Identify which cell holds the provided text, then report its (x, y) central coordinate. 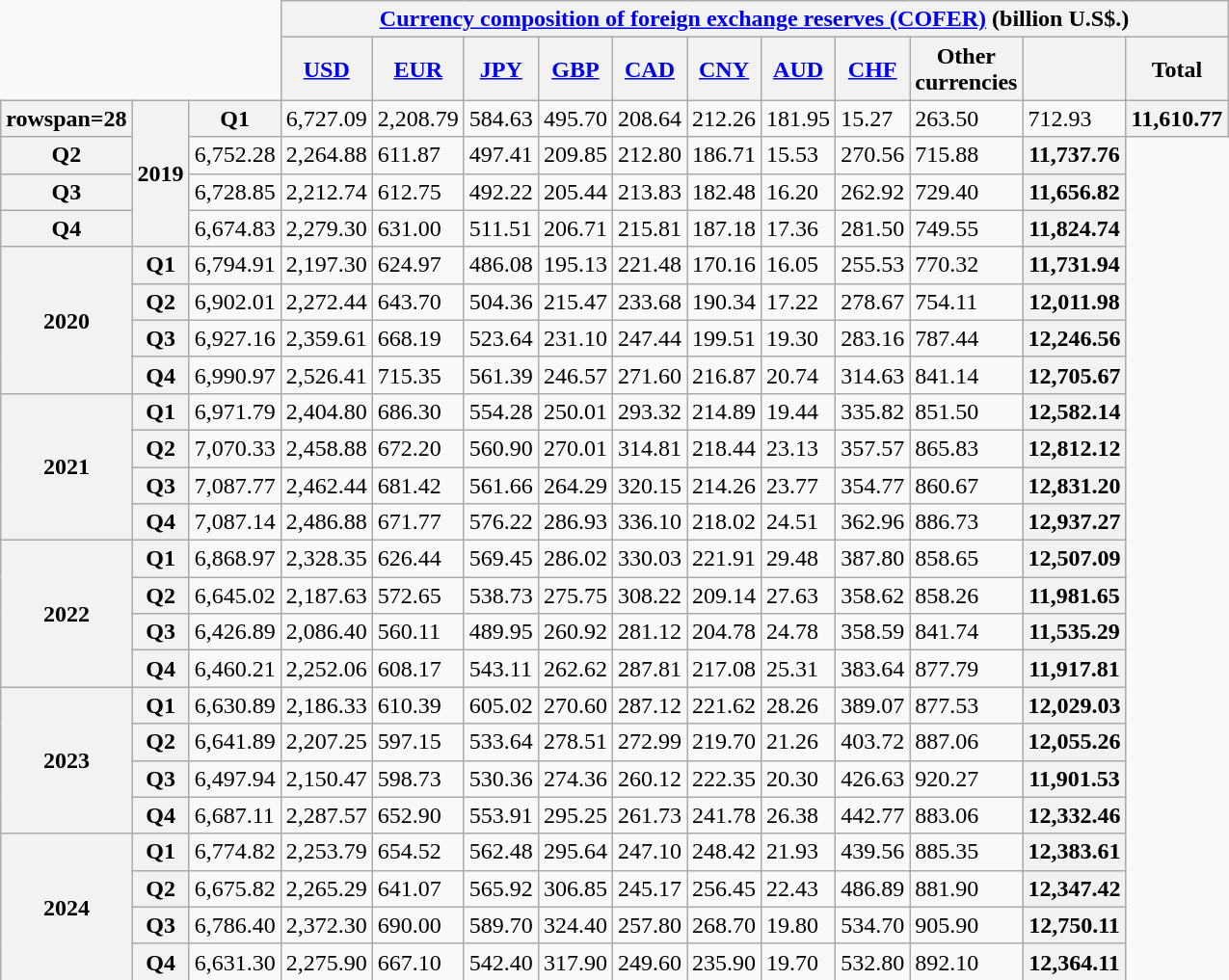
690.00 (418, 925)
626.44 (418, 559)
403.72 (873, 742)
2,328.35 (326, 559)
6,426.89 (235, 632)
565.92 (501, 888)
671.77 (418, 522)
6,641.89 (235, 742)
187.18 (725, 228)
362.96 (873, 522)
654.52 (418, 852)
221.48 (650, 265)
12,507.09 (1074, 559)
218.44 (725, 448)
542.40 (501, 962)
631.00 (418, 228)
2,404.80 (326, 411)
12,937.27 (1074, 522)
320.15 (650, 485)
877.79 (966, 669)
222.35 (725, 779)
881.90 (966, 888)
181.95 (798, 119)
358.62 (873, 596)
2020 (67, 320)
12,705.67 (1074, 375)
715.35 (418, 375)
204.78 (725, 632)
15.27 (873, 119)
25.31 (798, 669)
182.48 (725, 192)
12,364.11 (1074, 962)
212.80 (650, 155)
534.70 (873, 925)
6,786.40 (235, 925)
11,737.76 (1074, 155)
389.07 (873, 705)
543.11 (501, 669)
6,794.91 (235, 265)
11,981.65 (1074, 596)
877.53 (966, 705)
246.57 (574, 375)
19.44 (798, 411)
612.75 (418, 192)
12,812.12 (1074, 448)
598.73 (418, 779)
2,275.90 (326, 962)
19.80 (798, 925)
576.22 (501, 522)
489.95 (501, 632)
6,687.11 (235, 815)
216.87 (725, 375)
263.50 (966, 119)
245.17 (650, 888)
442.77 (873, 815)
554.28 (501, 411)
219.70 (725, 742)
268.70 (725, 925)
295.64 (574, 852)
324.40 (574, 925)
287.81 (650, 669)
270.56 (873, 155)
12,332.46 (1074, 815)
12,582.14 (1074, 411)
260.92 (574, 632)
608.17 (418, 669)
358.59 (873, 632)
860.67 (966, 485)
885.35 (966, 852)
12,011.98 (1074, 302)
17.36 (798, 228)
504.36 (501, 302)
6,630.89 (235, 705)
262.62 (574, 669)
330.03 (650, 559)
281.12 (650, 632)
GBP (574, 69)
275.75 (574, 596)
2,359.61 (326, 338)
17.22 (798, 302)
286.93 (574, 522)
865.83 (966, 448)
560.11 (418, 632)
22.43 (798, 888)
CHF (873, 69)
26.38 (798, 815)
293.32 (650, 411)
rowspan=28 (67, 119)
11,610.77 (1177, 119)
486.08 (501, 265)
2,212.74 (326, 192)
6,752.28 (235, 155)
11,731.94 (1074, 265)
190.34 (725, 302)
2019 (160, 173)
EUR (418, 69)
23.13 (798, 448)
248.42 (725, 852)
20.74 (798, 375)
12,029.03 (1074, 705)
668.19 (418, 338)
21.93 (798, 852)
24.51 (798, 522)
6,971.79 (235, 411)
11,824.74 (1074, 228)
886.73 (966, 522)
247.44 (650, 338)
892.10 (966, 962)
23.77 (798, 485)
624.97 (418, 265)
2023 (67, 760)
729.40 (966, 192)
199.51 (725, 338)
241.78 (725, 815)
2,187.63 (326, 596)
186.71 (725, 155)
6,728.85 (235, 192)
Othercurrencies (966, 69)
11,656.82 (1074, 192)
Currency composition of foreign exchange reserves (COFER) (billion U.S$.) (754, 19)
770.32 (966, 265)
209.14 (725, 596)
261.73 (650, 815)
195.13 (574, 265)
27.63 (798, 596)
15.53 (798, 155)
11,535.29 (1074, 632)
561.39 (501, 375)
12,055.26 (1074, 742)
USD (326, 69)
7,087.77 (235, 485)
221.91 (725, 559)
2,264.88 (326, 155)
283.16 (873, 338)
561.66 (501, 485)
883.06 (966, 815)
2,526.41 (326, 375)
712.93 (1074, 119)
2,208.79 (418, 119)
CNY (725, 69)
486.89 (873, 888)
2,086.40 (326, 632)
354.77 (873, 485)
317.90 (574, 962)
597.15 (418, 742)
532.80 (873, 962)
19.30 (798, 338)
JPY (501, 69)
611.87 (418, 155)
170.16 (725, 265)
2,197.30 (326, 265)
560.90 (501, 448)
255.53 (873, 265)
206.71 (574, 228)
495.70 (574, 119)
278.67 (873, 302)
28.26 (798, 705)
749.55 (966, 228)
2021 (67, 466)
16.20 (798, 192)
212.26 (725, 119)
426.63 (873, 779)
841.74 (966, 632)
19.70 (798, 962)
2,458.88 (326, 448)
887.06 (966, 742)
2,462.44 (326, 485)
16.05 (798, 265)
572.65 (418, 596)
278.51 (574, 742)
383.64 (873, 669)
6,460.21 (235, 669)
2,265.29 (326, 888)
271.60 (650, 375)
208.64 (650, 119)
231.10 (574, 338)
6,727.09 (326, 119)
12,831.20 (1074, 485)
667.10 (418, 962)
851.50 (966, 411)
AUD (798, 69)
6,631.30 (235, 962)
787.44 (966, 338)
217.08 (725, 669)
686.30 (418, 411)
6,675.82 (235, 888)
264.29 (574, 485)
492.22 (501, 192)
214.89 (725, 411)
12,347.42 (1074, 888)
11,917.81 (1074, 669)
2,186.33 (326, 705)
233.68 (650, 302)
272.99 (650, 742)
Total (1177, 69)
2,287.57 (326, 815)
2,150.47 (326, 779)
209.85 (574, 155)
533.64 (501, 742)
306.85 (574, 888)
2024 (67, 907)
681.42 (418, 485)
497.41 (501, 155)
6,868.97 (235, 559)
281.50 (873, 228)
841.14 (966, 375)
6,774.82 (235, 852)
6,645.02 (235, 596)
262.92 (873, 192)
589.70 (501, 925)
214.26 (725, 485)
538.73 (501, 596)
357.57 (873, 448)
335.82 (873, 411)
29.48 (798, 559)
257.80 (650, 925)
247.10 (650, 852)
336.10 (650, 522)
270.01 (574, 448)
249.60 (650, 962)
221.62 (725, 705)
205.44 (574, 192)
858.26 (966, 596)
295.25 (574, 815)
218.02 (725, 522)
2022 (67, 614)
215.81 (650, 228)
652.90 (418, 815)
6,990.97 (235, 375)
11,901.53 (1074, 779)
2,372.30 (326, 925)
314.63 (873, 375)
20.30 (798, 779)
287.12 (650, 705)
270.60 (574, 705)
672.20 (418, 448)
569.45 (501, 559)
256.45 (725, 888)
641.07 (418, 888)
2,253.79 (326, 852)
286.02 (574, 559)
24.78 (798, 632)
235.90 (725, 962)
530.36 (501, 779)
12,246.56 (1074, 338)
6,902.01 (235, 302)
2,207.25 (326, 742)
12,750.11 (1074, 925)
308.22 (650, 596)
754.11 (966, 302)
2,272.44 (326, 302)
553.91 (501, 815)
21.26 (798, 742)
7,070.33 (235, 448)
905.90 (966, 925)
7,087.14 (235, 522)
6,927.16 (235, 338)
250.01 (574, 411)
439.56 (873, 852)
858.65 (966, 559)
511.51 (501, 228)
260.12 (650, 779)
314.81 (650, 448)
274.36 (574, 779)
215.47 (574, 302)
2,486.88 (326, 522)
6,497.94 (235, 779)
12,383.61 (1074, 852)
610.39 (418, 705)
213.83 (650, 192)
2,252.06 (326, 669)
CAD (650, 69)
920.27 (966, 779)
584.63 (501, 119)
605.02 (501, 705)
643.70 (418, 302)
562.48 (501, 852)
715.88 (966, 155)
387.80 (873, 559)
2,279.30 (326, 228)
523.64 (501, 338)
6,674.83 (235, 228)
